Detect which cell encompasses the target text, then output its [X, Y] center coordinate. 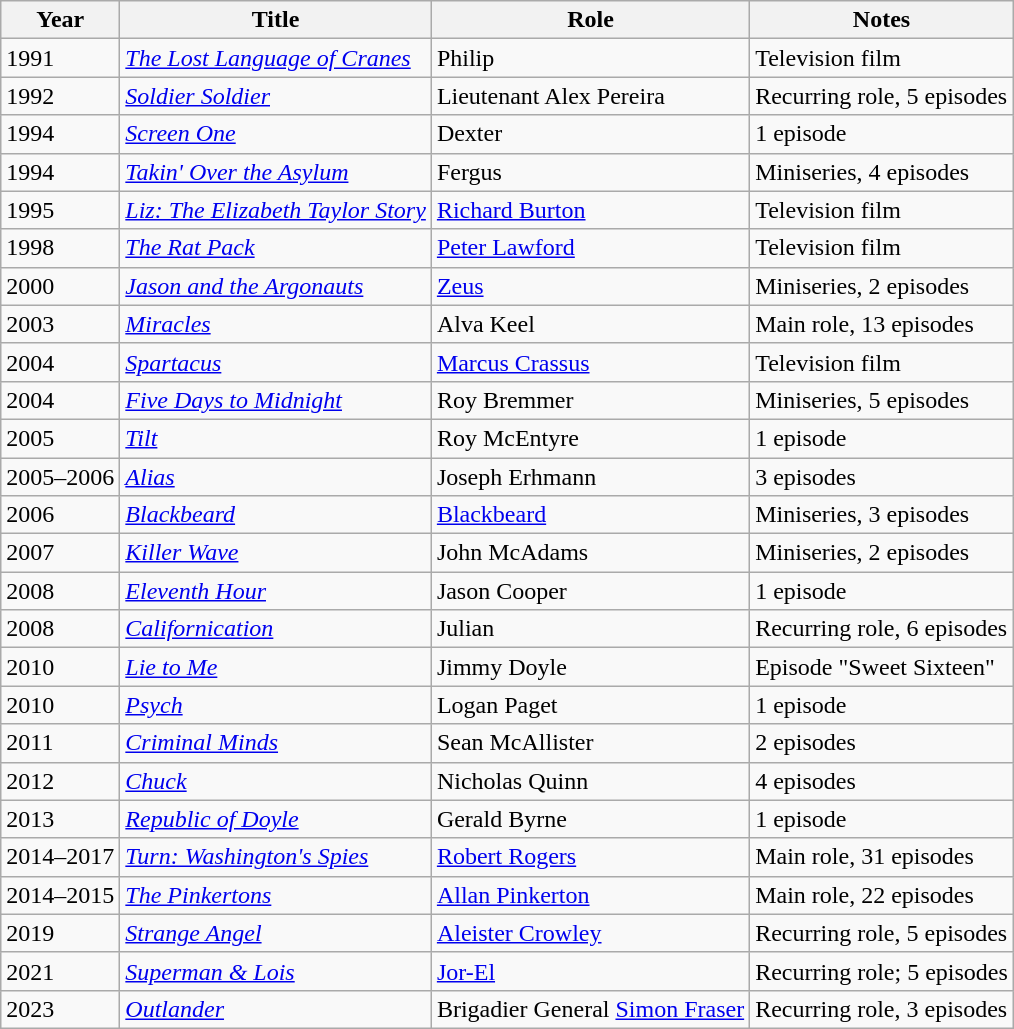
2007 [60, 553]
3 episodes [882, 477]
Lie to Me [276, 667]
2023 [60, 1009]
Five Days to Midnight [276, 400]
Robert Rogers [590, 857]
1991 [60, 58]
Aleister Crowley [590, 933]
2013 [60, 819]
Screen One [276, 134]
2003 [60, 324]
Fergus [590, 172]
Criminal Minds [276, 743]
Eleventh Hour [276, 591]
Notes [882, 20]
Jason and the Argonauts [276, 286]
Lieutenant Alex Pereira [590, 96]
Recurring role, 6 episodes [882, 629]
The Lost Language of Cranes [276, 58]
Role [590, 20]
Allan Pinkerton [590, 895]
2005 [60, 438]
Miniseries, 5 episodes [882, 400]
Peter Lawford [590, 248]
Philip [590, 58]
Title [276, 20]
Richard Burton [590, 210]
Brigadier General Simon Fraser [590, 1009]
Miniseries, 4 episodes [882, 172]
John McAdams [590, 553]
Turn: Washington's Spies [276, 857]
Recurring role, 3 episodes [882, 1009]
Roy Bremmer [590, 400]
Zeus [590, 286]
Takin' Over the Asylum [276, 172]
Miniseries, 3 episodes [882, 515]
Jason Cooper [590, 591]
1998 [60, 248]
The Pinkertons [276, 895]
2014–2017 [60, 857]
Killer Wave [276, 553]
2000 [60, 286]
Superman & Lois [276, 971]
4 episodes [882, 781]
Joseph Erhmann [590, 477]
Year [60, 20]
Roy McEntyre [590, 438]
2006 [60, 515]
Main role, 22 episodes [882, 895]
1995 [60, 210]
2019 [60, 933]
Nicholas Quinn [590, 781]
Main role, 31 episodes [882, 857]
Dexter [590, 134]
Strange Angel [276, 933]
2005–2006 [60, 477]
Outlander [276, 1009]
Jor-El [590, 971]
Miracles [276, 324]
Chuck [276, 781]
Alva Keel [590, 324]
The Rat Pack [276, 248]
Tilt [276, 438]
Sean McAllister [590, 743]
Main role, 13 episodes [882, 324]
Recurring role; 5 episodes [882, 971]
Marcus Crassus [590, 362]
Republic of Doyle [276, 819]
Soldier Soldier [276, 96]
Psych [276, 705]
Spartacus [276, 362]
2012 [60, 781]
Alias [276, 477]
2014–2015 [60, 895]
2021 [60, 971]
1992 [60, 96]
Episode "Sweet Sixteen" [882, 667]
Californication [276, 629]
Gerald Byrne [590, 819]
2 episodes [882, 743]
Julian [590, 629]
Liz: The Elizabeth Taylor Story [276, 210]
Jimmy Doyle [590, 667]
2011 [60, 743]
Logan Paget [590, 705]
